Locate the cell with the specified text and output its [X, Y] center coordinate. 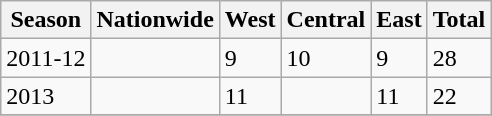
Season [46, 20]
22 [459, 96]
Nationwide [155, 20]
Central [326, 20]
Total [459, 20]
2013 [46, 96]
West [250, 20]
28 [459, 58]
2011-12 [46, 58]
East [399, 20]
10 [326, 58]
